Find where the given text appears and provide that cell's center as (x, y) coordinate. 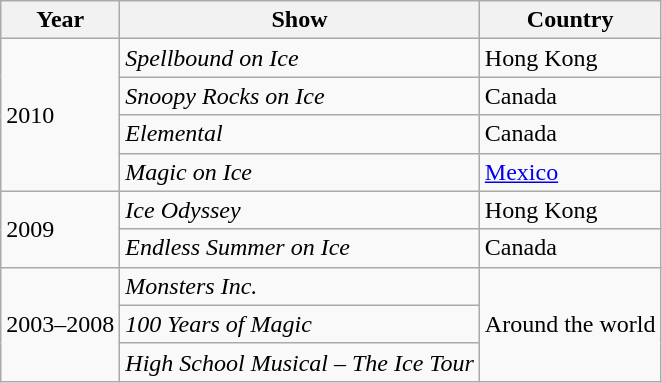
Mexico (570, 172)
Spellbound on Ice (300, 58)
Year (60, 20)
Ice Odyssey (300, 210)
2009 (60, 229)
Magic on Ice (300, 172)
Endless Summer on Ice (300, 248)
100 Years of Magic (300, 324)
Elemental (300, 134)
2003–2008 (60, 324)
Show (300, 20)
Around the world (570, 324)
2010 (60, 115)
Snoopy Rocks on Ice (300, 96)
Country (570, 20)
High School Musical – The Ice Tour (300, 362)
Monsters Inc. (300, 286)
